Identify which cell holds the provided text, then report its [X, Y] central coordinate. 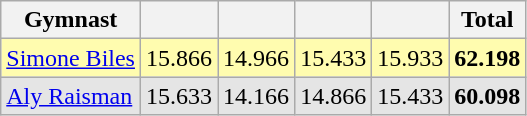
Aly Raisman [71, 96]
14.166 [256, 96]
15.866 [178, 58]
14.866 [334, 96]
Gymnast [71, 20]
15.633 [178, 96]
60.098 [488, 96]
Simone Biles [71, 58]
14.966 [256, 58]
15.933 [410, 58]
Total [488, 20]
62.198 [488, 58]
